Determine the [X, Y] coordinate at the center of the cell enclosing the given text.  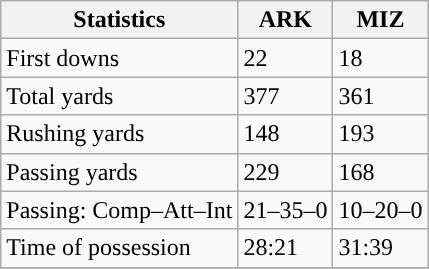
18 [380, 58]
229 [286, 172]
193 [380, 134]
22 [286, 58]
21–35–0 [286, 210]
Statistics [120, 20]
168 [380, 172]
148 [286, 134]
Passing: Comp–Att–Int [120, 210]
10–20–0 [380, 210]
MIZ [380, 20]
31:39 [380, 248]
361 [380, 96]
28:21 [286, 248]
377 [286, 96]
First downs [120, 58]
Time of possession [120, 248]
ARK [286, 20]
Passing yards [120, 172]
Total yards [120, 96]
Rushing yards [120, 134]
